Return the [X, Y] coordinate for the center point of the cell that contains the specified text.  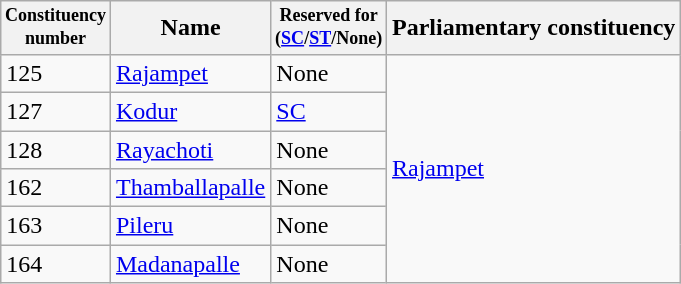
Constituency number [56, 28]
Rayachoti [190, 150]
Pileru [190, 226]
164 [56, 264]
128 [56, 150]
162 [56, 188]
163 [56, 226]
Parliamentary constituency [534, 28]
Name [190, 28]
Madanapalle [190, 264]
125 [56, 73]
127 [56, 111]
SC [329, 111]
Thamballapalle [190, 188]
Kodur [190, 111]
Reserved for(SC/ST/None) [329, 28]
